Extract the (X, Y) coordinate from the center of the cell holding the provided text.  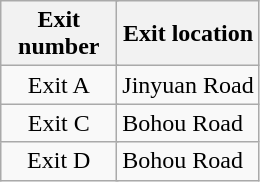
Exit A (59, 85)
Exit location (188, 34)
Jinyuan Road (188, 85)
Exit number (59, 34)
Exit C (59, 123)
Exit D (59, 161)
